Return [X, Y] of the center of cell containing provided text 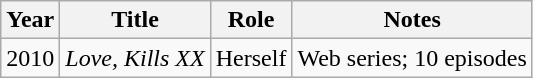
Year [30, 20]
Role [251, 20]
Notes [412, 20]
2010 [30, 58]
Love, Kills XX [135, 58]
Web series; 10 episodes [412, 58]
Title [135, 20]
Herself [251, 58]
